Provide the [x, y] coordinate of the cell's center where the given text is located.  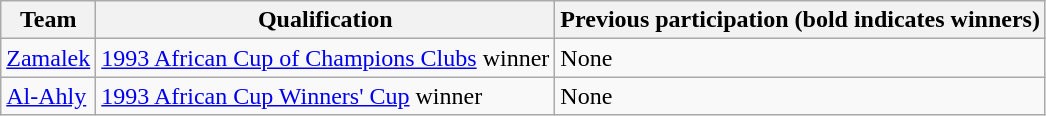
Qualification [326, 20]
Zamalek [48, 58]
1993 African Cup Winners' Cup winner [326, 96]
Previous participation (bold indicates winners) [800, 20]
Team [48, 20]
Al-Ahly [48, 96]
1993 African Cup of Champions Clubs winner [326, 58]
